Return (X, Y) of the center of cell containing provided text 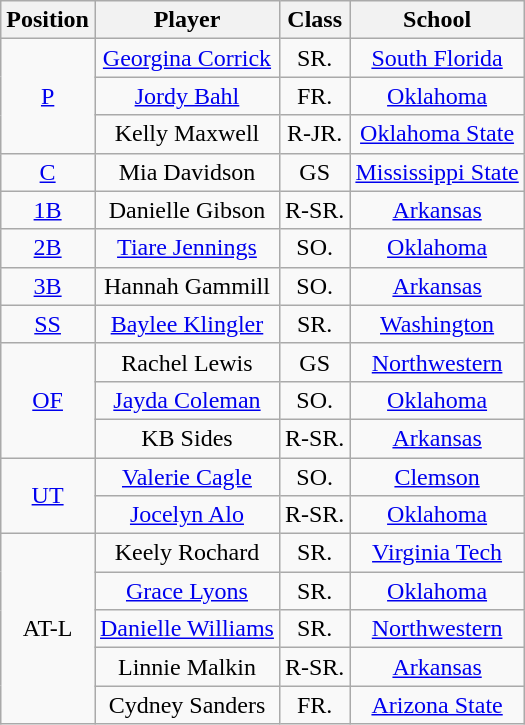
Kelly Maxwell (186, 134)
Washington (437, 324)
R-JR. (314, 134)
AT-L (48, 629)
Hannah Gammill (186, 286)
OF (48, 400)
South Florida (437, 58)
Mississippi State (437, 172)
2B (48, 248)
SS (48, 324)
Cydney Sanders (186, 705)
Tiare Jennings (186, 248)
Jocelyn Alo (186, 515)
Oklahoma State (437, 134)
P (48, 96)
Virginia Tech (437, 553)
Class (314, 20)
Grace Lyons (186, 591)
Valerie Cagle (186, 477)
Danielle Gibson (186, 210)
School (437, 20)
Position (48, 20)
Linnie Malkin (186, 667)
Jayda Coleman (186, 400)
C (48, 172)
Player (186, 20)
Jordy Bahl (186, 96)
Mia Davidson (186, 172)
Baylee Klingler (186, 324)
Arizona State (437, 705)
KB Sides (186, 438)
3B (48, 286)
UT (48, 496)
Rachel Lewis (186, 362)
Keely Rochard (186, 553)
1B (48, 210)
Georgina Corrick (186, 58)
Clemson (437, 477)
Danielle Williams (186, 629)
